Search for the cell housing the specified text and yield its (x, y) center coordinate. 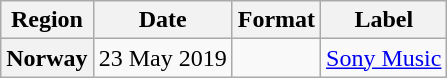
Label (384, 20)
Region (47, 20)
Format (276, 20)
23 May 2019 (162, 58)
Norway (47, 58)
Sony Music (384, 58)
Date (162, 20)
